From the cell containing the given text, extract its center point as [X, Y] coordinate. 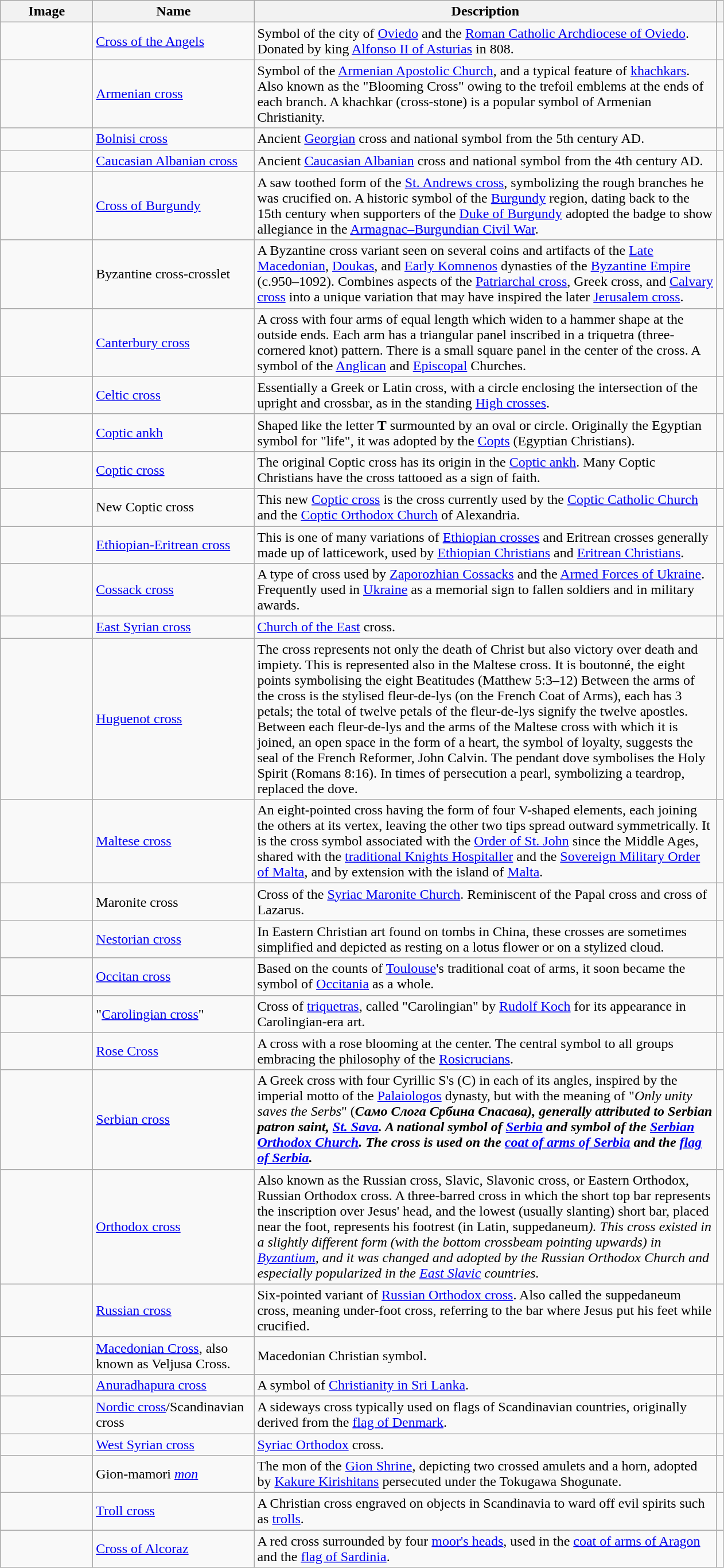
Anuradhapura cross [173, 1385]
Ancient Caucasian Albanian cross and national symbol from the 4th century AD. [485, 161]
A red cross surrounded by four moor's heads, used in the coat of arms of Aragon and the flag of Sardinia. [485, 1548]
Maltese cross [173, 841]
"Carolingian cross" [173, 1014]
Cossack cross [173, 590]
Macedonian Cross, also known as Veljusa Cross. [173, 1356]
Based on the counts of Toulouse's traditional coat of arms, it soon became the symbol of Occitania as a whole. [485, 977]
Nordic cross/Scandinavian cross [173, 1414]
A cross with a rose blooming at the center. The central symbol to all groups embracing the philosophy of the Rosicrucians. [485, 1051]
Celtic cross [173, 395]
Description [485, 11]
Ancient Georgian cross and national symbol from the 5th century AD. [485, 139]
Nestorian cross [173, 939]
Troll cross [173, 1512]
Ethiopian-Eritrean cross [173, 544]
Cross of triquetras, called "Carolingian" by Rudolf Koch for its appearance in Carolingian-era art. [485, 1014]
Cross of Alcoraz [173, 1548]
East Syrian cross [173, 627]
Coptic cross [173, 469]
Russian cross [173, 1310]
Cross of Burgundy [173, 205]
Gion-mamori mon [173, 1474]
This new Coptic cross is the cross currently used by the Coptic Catholic Church and the Coptic Orthodox Church of Alexandria. [485, 507]
Cross of the Angels [173, 41]
Occitan cross [173, 977]
A symbol of Christianity in Sri Lanka. [485, 1385]
Image [47, 11]
Byzantine cross-crosslet [173, 274]
Orthodox cross [173, 1227]
Armenian cross [173, 94]
Huguenot cross [173, 719]
Essentially a Greek or Latin cross, with a circle enclosing the intersection of the upright and crossbar, as in the standing High crosses. [485, 395]
A sideways cross typically used on flags of Scandinavian countries, originally derived from the flag of Denmark. [485, 1414]
Serbian cross [173, 1119]
Cross of the Syriac Maronite Church. Reminiscent of the Papal cross and cross of Lazarus. [485, 902]
Caucasian Albanian cross [173, 161]
Rose Cross [173, 1051]
Maronite cross [173, 902]
New Coptic cross [173, 507]
The mon of the Gion Shrine, depicting two crossed amulets and a horn, adopted by Kakure Kirishitans persecuted under the Tokugawa Shogunate. [485, 1474]
The original Coptic cross has its origin in the Coptic ankh. Many Coptic Christians have the cross tattooed as a sign of faith. [485, 469]
A Christian cross engraved on objects in Scandinavia to ward off evil spirits such as trolls. [485, 1512]
Macedonian Christian symbol. [485, 1356]
Coptic ankh [173, 433]
Canterbury cross [173, 342]
Syriac Orthodox cross. [485, 1445]
Symbol of the city of Oviedo and the Roman Catholic Archdiocese of Oviedo. Donated by king Alfonso II of Asturias in 808. [485, 41]
Church of the East cross. [485, 627]
West Syrian cross [173, 1445]
Name [173, 11]
Bolnisi cross [173, 139]
